Return the (X, Y) coordinate for the center point of the cell that contains the specified text.  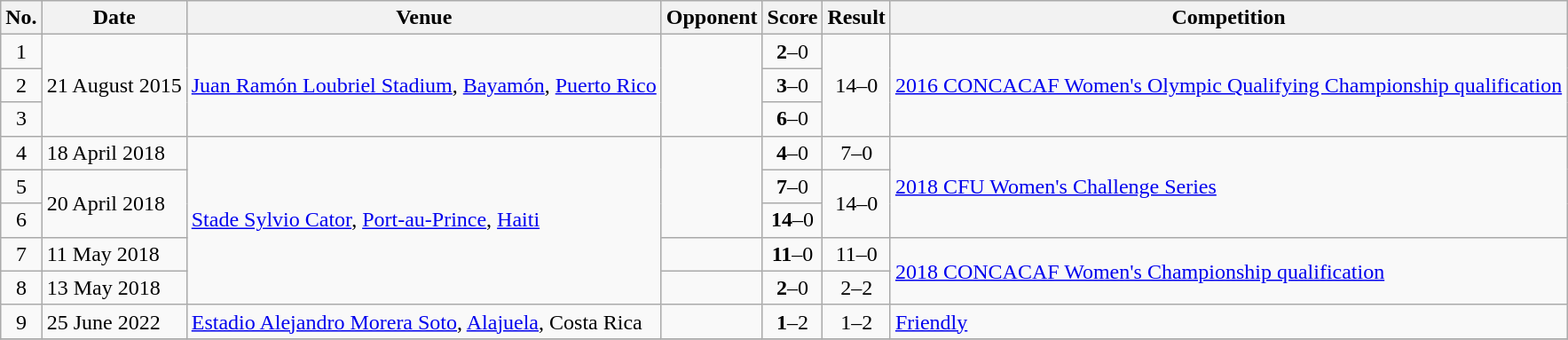
Venue (424, 18)
13 May 2018 (114, 288)
20 April 2018 (114, 203)
Friendly (1228, 321)
8 (21, 288)
11 May 2018 (114, 254)
21 August 2015 (114, 85)
2016 CONCACAF Women's Olympic Qualifying Championship qualification (1228, 85)
4–0 (792, 153)
9 (21, 321)
2–2 (856, 288)
Date (114, 18)
Competition (1228, 18)
6 (21, 220)
6–0 (792, 119)
No. (21, 18)
Opponent (712, 18)
4 (21, 153)
Score (792, 18)
3 (21, 119)
7 (21, 254)
2018 CONCACAF Women's Championship qualification (1228, 271)
25 June 2022 (114, 321)
5 (21, 186)
3–0 (792, 85)
2018 CFU Women's Challenge Series (1228, 186)
Result (856, 18)
Juan Ramón Loubriel Stadium, Bayamón, Puerto Rico (424, 85)
18 April 2018 (114, 153)
1 (21, 51)
Estadio Alejandro Morera Soto, Alajuela, Costa Rica (424, 321)
2 (21, 85)
Stade Sylvio Cator, Port-au-Prince, Haiti (424, 220)
